Find where the given text appears and provide that cell's center as (x, y) coordinate. 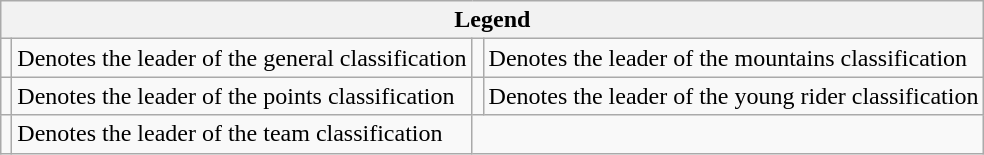
Denotes the leader of the points classification (242, 96)
Legend (492, 20)
Denotes the leader of the team classification (242, 134)
Denotes the leader of the general classification (242, 58)
Denotes the leader of the young rider classification (734, 96)
Denotes the leader of the mountains classification (734, 58)
